For the text-containing cell, return its midpoint in [x, y] coordinate format. 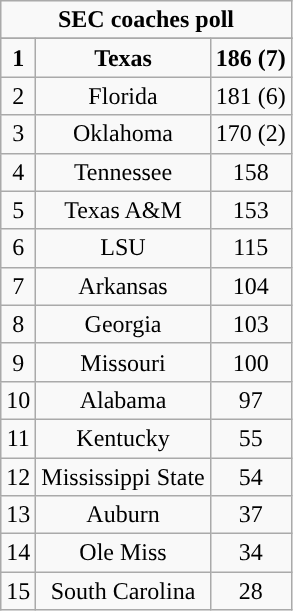
9 [18, 362]
186 (7) [250, 58]
37 [250, 515]
115 [250, 248]
97 [250, 400]
Auburn [123, 515]
Ole Miss [123, 553]
Texas A&M [123, 210]
153 [250, 210]
103 [250, 324]
Mississippi State [123, 477]
12 [18, 477]
55 [250, 438]
7 [18, 286]
15 [18, 591]
100 [250, 362]
Alabama [123, 400]
5 [18, 210]
13 [18, 515]
170 (2) [250, 134]
3 [18, 134]
SEC coaches poll [146, 20]
8 [18, 324]
Arkansas [123, 286]
34 [250, 553]
2 [18, 96]
Missouri [123, 362]
28 [250, 591]
181 (6) [250, 96]
Oklahoma [123, 134]
54 [250, 477]
14 [18, 553]
LSU [123, 248]
South Carolina [123, 591]
Tennessee [123, 172]
1 [18, 58]
Kentucky [123, 438]
11 [18, 438]
Texas [123, 58]
158 [250, 172]
104 [250, 286]
6 [18, 248]
Florida [123, 96]
4 [18, 172]
Georgia [123, 324]
10 [18, 400]
